Search for the cell housing the specified text and yield its [x, y] center coordinate. 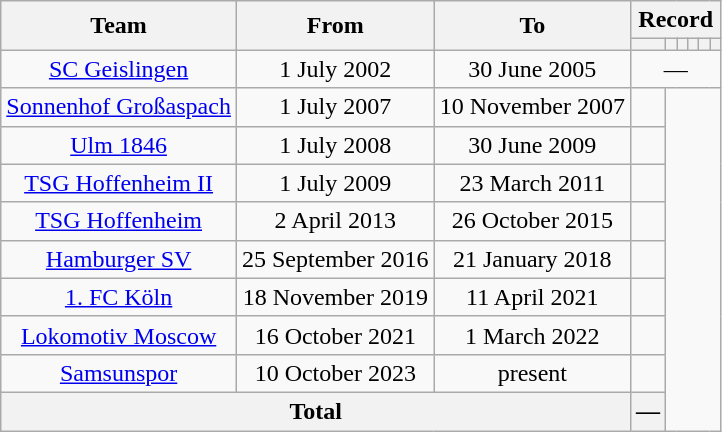
Samsunspor [119, 373]
To [532, 26]
TSG Hoffenheim II [119, 183]
Ulm 1846 [119, 145]
16 October 2021 [335, 335]
Sonnenhof Großaspach [119, 107]
11 April 2021 [532, 297]
26 October 2015 [532, 221]
1 July 2002 [335, 69]
1 July 2007 [335, 107]
Record [675, 20]
18 November 2019 [335, 297]
1. FC Köln [119, 297]
Team [119, 26]
1 March 2022 [532, 335]
TSG Hoffenheim [119, 221]
30 June 2005 [532, 69]
Hamburger SV [119, 259]
2 April 2013 [335, 221]
1 July 2009 [335, 183]
From [335, 26]
1 July 2008 [335, 145]
23 March 2011 [532, 183]
Total [316, 411]
21 January 2018 [532, 259]
present [532, 373]
Lokomotiv Moscow [119, 335]
SC Geislingen [119, 69]
30 June 2009 [532, 145]
10 November 2007 [532, 107]
10 October 2023 [335, 373]
25 September 2016 [335, 259]
